Return the [X, Y] coordinate for the center point of the cell that contains the specified text.  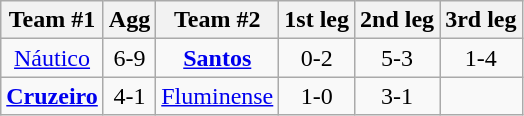
5-3 [398, 58]
3rd leg [481, 20]
Agg [129, 20]
6-9 [129, 58]
1st leg [317, 20]
3-1 [398, 96]
0-2 [317, 58]
2nd leg [398, 20]
Team #1 [52, 20]
Cruzeiro [52, 96]
Team #2 [218, 20]
Santos [218, 58]
Náutico [52, 58]
1-4 [481, 58]
1-0 [317, 96]
4-1 [129, 96]
Fluminense [218, 96]
